Find where the given text appears and provide that cell's center as (X, Y) coordinate. 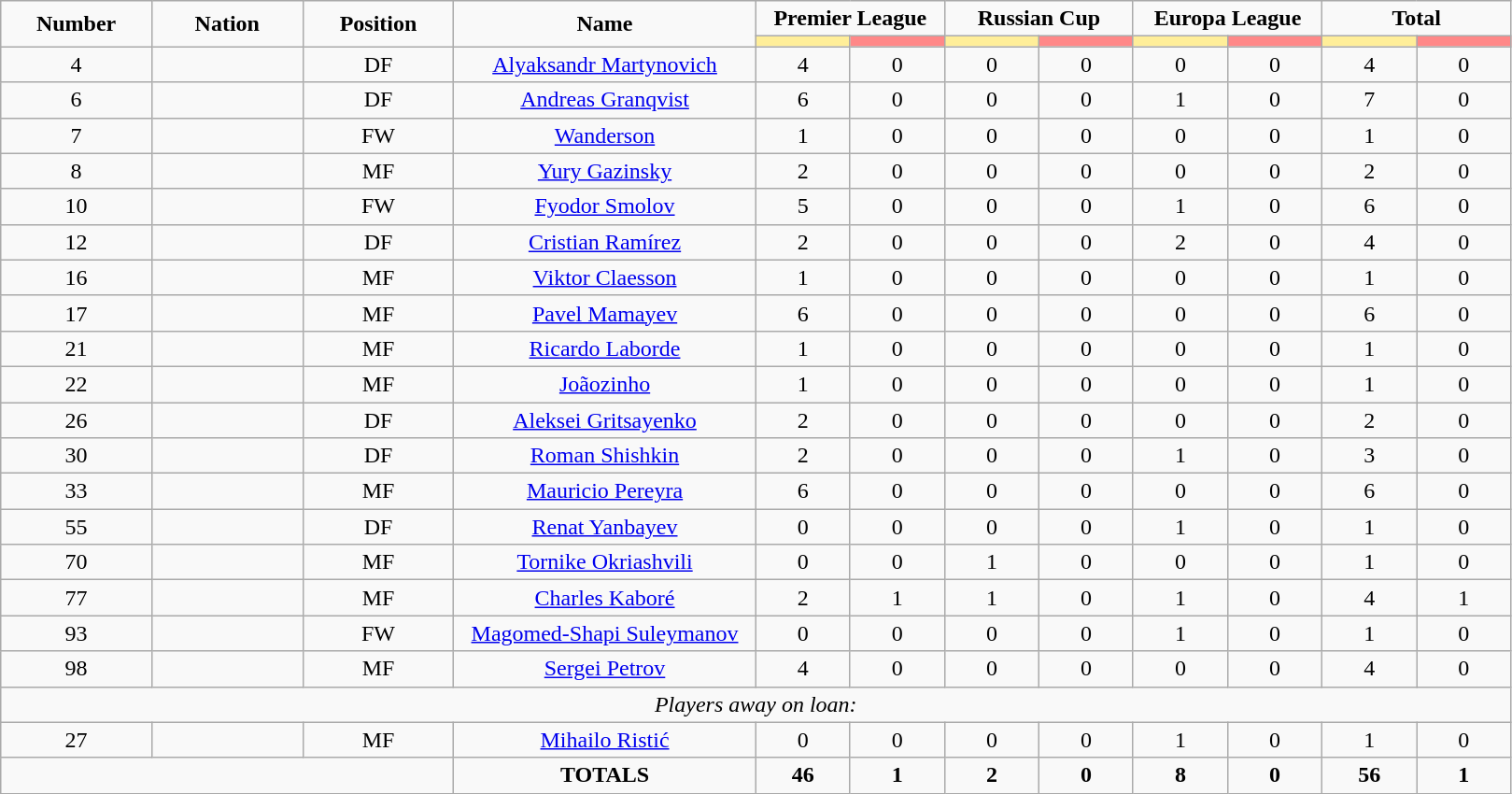
Viktor Claesson (605, 277)
46 (803, 775)
98 (77, 669)
Mauricio Pereyra (605, 491)
Sergei Petrov (605, 669)
33 (77, 491)
Total (1417, 19)
Name (605, 24)
Joãozinho (605, 384)
Cristian Ramírez (605, 242)
56 (1369, 775)
55 (77, 527)
5 (803, 206)
Position (378, 24)
3 (1369, 456)
Wanderson (605, 135)
Number (77, 24)
26 (77, 419)
Ricardo Laborde (605, 348)
Russian Cup (1039, 19)
21 (77, 348)
Premier League (850, 19)
93 (77, 633)
Magomed-Shapi Suleymanov (605, 633)
Charles Kaboré (605, 598)
Fyodor Smolov (605, 206)
70 (77, 562)
27 (77, 740)
Tornike Okriashvili (605, 562)
12 (77, 242)
Aleksei Gritsayenko (605, 419)
Roman Shishkin (605, 456)
30 (77, 456)
TOTALS (605, 775)
Europa League (1227, 19)
Yury Gazinsky (605, 171)
22 (77, 384)
Renat Yanbayev (605, 527)
Players away on loan: (756, 704)
Mihailo Ristić (605, 740)
Andreas Granqvist (605, 100)
17 (77, 313)
10 (77, 206)
77 (77, 598)
Alyaksandr Martynovich (605, 64)
Nation (227, 24)
16 (77, 277)
Pavel Mamayev (605, 313)
